Extract the (X, Y) coordinate from the center of the cell holding the provided text.  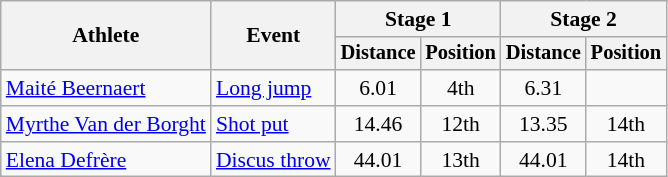
Shot put (274, 124)
6.31 (544, 88)
Long jump (274, 88)
14th (626, 124)
Maité Beernaert (106, 88)
12th (460, 124)
4th (460, 88)
14.46 (378, 124)
13.35 (544, 124)
Stage 2 (584, 19)
Stage 1 (418, 19)
Myrthe Van der Borght (106, 124)
Athlete (106, 36)
6.01 (378, 88)
Event (274, 36)
